Detect which cell encompasses the target text, then output its [X, Y] center coordinate. 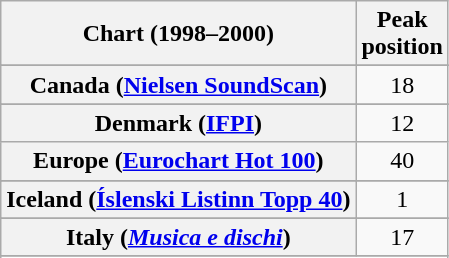
Europe (Eurochart Hot 100) [178, 161]
18 [402, 85]
Iceland (Íslenski Listinn Topp 40) [178, 199]
17 [402, 237]
12 [402, 123]
Canada (Nielsen SoundScan) [178, 85]
1 [402, 199]
40 [402, 161]
Italy (Musica e dischi) [178, 237]
Denmark (IFPI) [178, 123]
Peakposition [402, 34]
Chart (1998–2000) [178, 34]
